Extract the (x, y) coordinate from the center of the cell holding the provided text.  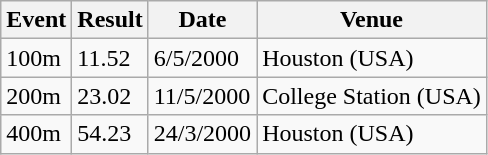
200m (36, 96)
Venue (372, 20)
College Station (USA) (372, 96)
Event (36, 20)
54.23 (110, 134)
24/3/2000 (202, 134)
11.52 (110, 58)
Result (110, 20)
400m (36, 134)
23.02 (110, 96)
6/5/2000 (202, 58)
100m (36, 58)
Date (202, 20)
11/5/2000 (202, 96)
